From the cell containing the given text, extract its center point as [x, y] coordinate. 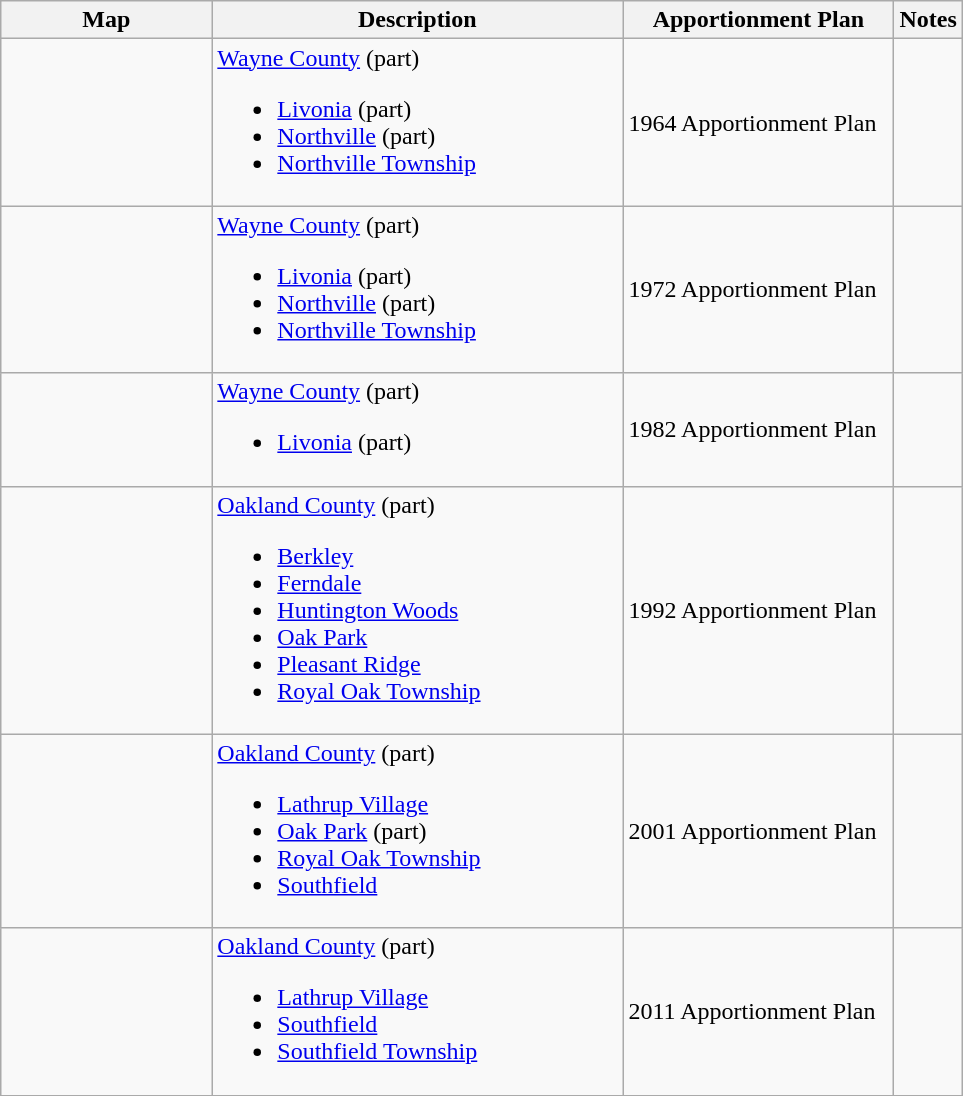
Apportionment Plan [758, 20]
Wayne County (part)Livonia (part) [418, 430]
1964 Apportionment Plan [758, 122]
Notes [928, 20]
1982 Apportionment Plan [758, 430]
1972 Apportionment Plan [758, 290]
2011 Apportionment Plan [758, 1012]
Oakland County (part)Lathrup VillageSouthfieldSouthfield Township [418, 1012]
Oakland County (part)BerkleyFerndaleHuntington WoodsOak ParkPleasant RidgeRoyal Oak Township [418, 610]
Map [106, 20]
1992 Apportionment Plan [758, 610]
Oakland County (part)Lathrup VillageOak Park (part)Royal Oak TownshipSouthfield [418, 831]
2001 Apportionment Plan [758, 831]
Description [418, 20]
